Search for the cell housing the specified text and yield its (X, Y) center coordinate. 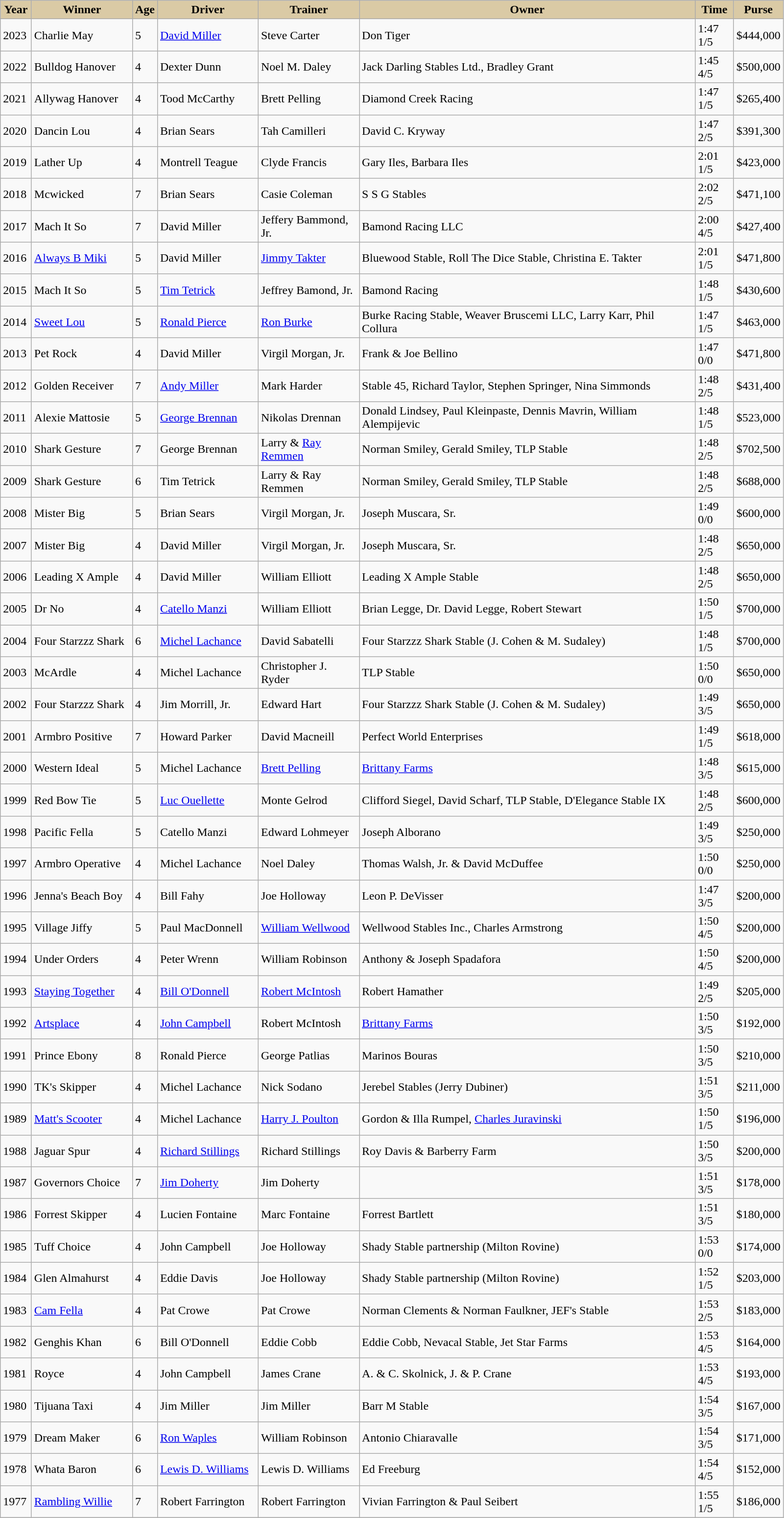
Burke Racing Stable, Weaver Bruscemi LLC, Larry Karr, Phil Collura (527, 321)
Alexie Mattosie (82, 417)
1991 (16, 1055)
Paul MacDonnell (208, 928)
Dr No (82, 609)
1984 (16, 1278)
$183,000 (758, 1310)
Bulldog Hanover (82, 67)
A. & C. Skolnick, J. & P. Crane (527, 1374)
1:47 2/5 (715, 130)
1977 (16, 1501)
Barr M Stable (527, 1405)
Charlie May (82, 35)
Noel Daley (309, 863)
Don Tiger (527, 35)
1:55 1/5 (715, 1501)
Noel M. Daley (309, 67)
2013 (16, 354)
Glen Almahurst (82, 1278)
Jack Darling Stables Ltd., Bradley Grant (527, 67)
Dexter Dunn (208, 67)
Leon P. DeVisser (527, 896)
2003 (16, 672)
Driver (208, 10)
Perfect World Enterprises (527, 736)
Armbro Positive (82, 736)
1998 (16, 832)
Stable 45, Richard Taylor, Stephen Springer, Nina Simmonds (527, 385)
2001 (16, 736)
Jim Morrill, Jr. (208, 705)
Eddie Cobb (309, 1342)
2018 (16, 194)
$618,000 (758, 736)
Jeffrey Bamond, Jr. (309, 290)
2016 (16, 258)
$210,000 (758, 1055)
2002 (16, 705)
Peter Wrenn (208, 959)
1978 (16, 1470)
1:47 0/0 (715, 354)
Armbro Operative (82, 863)
Leading X Ample Stable (527, 577)
Jerebel Stables (Jerry Dubiner) (527, 1087)
Time (715, 10)
Bamond Racing (527, 290)
Tuff Choice (82, 1247)
David Sabatelli (309, 641)
Bluewood Stable, Roll The Dice Stable, Christina E. Takter (527, 258)
$463,000 (758, 321)
Ron Waples (208, 1438)
$431,400 (758, 385)
1989 (16, 1119)
Whata Baron (82, 1470)
Clifford Siegel, David Scharf, TLP Stable, D'Elegance Stable IX (527, 800)
Wellwood Stables Inc., Charles Armstrong (527, 928)
2:02 2/5 (715, 194)
$174,000 (758, 1247)
8 (145, 1055)
David C. Kryway (527, 130)
James Crane (309, 1374)
2008 (16, 514)
Nick Sodano (309, 1087)
Always B Miki (82, 258)
Thomas Walsh, Jr. & David McDuffee (527, 863)
Antonio Chiaravalle (527, 1438)
Forrest Skipper (82, 1214)
2020 (16, 130)
Sweet Lou (82, 321)
1982 (16, 1342)
2006 (16, 577)
1:49 2/5 (715, 992)
2021 (16, 99)
Gordon & Illa Rumpel, Charles Juravinski (527, 1119)
Lather Up (82, 163)
$430,600 (758, 290)
1990 (16, 1087)
$615,000 (758, 768)
1979 (16, 1438)
$164,000 (758, 1342)
2005 (16, 609)
2015 (16, 290)
Leading X Ample (82, 577)
Age (145, 10)
William Wellwood (309, 928)
$192,000 (758, 1023)
Howard Parker (208, 736)
Royce (82, 1374)
1985 (16, 1247)
Harry J. Poulton (309, 1119)
$423,000 (758, 163)
1995 (16, 928)
1:52 1/5 (715, 1278)
$444,000 (758, 35)
1:47 3/5 (715, 896)
1983 (16, 1310)
George Patlias (309, 1055)
Jenna's Beach Boy (82, 896)
2023 (16, 35)
Mark Harder (309, 385)
Christopher J. Ryder (309, 672)
Jeffery Bammond, Jr. (309, 226)
2014 (16, 321)
1988 (16, 1151)
2012 (16, 385)
Bill Fahy (208, 896)
$688,000 (758, 481)
$523,000 (758, 417)
$211,000 (758, 1087)
Forrest Bartlett (527, 1214)
Rambling Willie (82, 1501)
Vivian Farrington & Paul Seibert (527, 1501)
1981 (16, 1374)
Edward Lohmeyer (309, 832)
Nikolas Drennan (309, 417)
Diamond Creek Racing (527, 99)
David Macneill (309, 736)
Governors Choice (82, 1183)
Montrell Teague (208, 163)
Tood McCarthy (208, 99)
1:49 0/0 (715, 514)
Eddie Cobb, Nevacal Stable, Jet Star Farms (527, 1342)
Luc Ouellette (208, 800)
Trainer (309, 10)
$171,000 (758, 1438)
2000 (16, 768)
$180,000 (758, 1214)
1986 (16, 1214)
Owner (527, 10)
Lucien Fontaine (208, 1214)
Marc Fontaine (309, 1214)
1992 (16, 1023)
Jimmy Takter (309, 258)
Prince Ebony (82, 1055)
TK's Skipper (82, 1087)
2017 (16, 226)
2022 (16, 67)
Staying Together (82, 992)
1:45 4/5 (715, 67)
Winner (82, 10)
1997 (16, 863)
Casie Coleman (309, 194)
S S G Stables (527, 194)
Joseph Alborano (527, 832)
Tah Camilleri (309, 130)
Genghis Khan (82, 1342)
1:53 2/5 (715, 1310)
Donald Lindsey, Paul Kleinpaste, Dennis Mavrin, William Alempijevic (527, 417)
Anthony & Joseph Spadafora (527, 959)
1999 (16, 800)
$186,000 (758, 1501)
$500,000 (758, 67)
Purse (758, 10)
1:49 1/5 (715, 736)
2:00 4/5 (715, 226)
1:48 3/5 (715, 768)
Cam Fella (82, 1310)
Norman Clements & Norman Faulkner, JEF's Stable (527, 1310)
$205,000 (758, 992)
2011 (16, 417)
$152,000 (758, 1470)
Pet Rock (82, 354)
$702,500 (758, 450)
Western Ideal (82, 768)
2019 (16, 163)
$167,000 (758, 1405)
$391,300 (758, 130)
$265,400 (758, 99)
Brian Legge, Dr. David Legge, Robert Stewart (527, 609)
$427,400 (758, 226)
$193,000 (758, 1374)
TLP Stable (527, 672)
Jaguar Spur (82, 1151)
$178,000 (758, 1183)
Robert Hamather (527, 992)
Matt's Scooter (82, 1119)
1994 (16, 959)
Gary Iles, Barbara Iles (527, 163)
$203,000 (758, 1278)
Roy Davis & Barberry Farm (527, 1151)
$196,000 (758, 1119)
Under Orders (82, 959)
Bamond Racing LLC (527, 226)
1996 (16, 896)
Year (16, 10)
2010 (16, 450)
Pacific Fella (82, 832)
$471,100 (758, 194)
Mcwicked (82, 194)
Andy Miller (208, 385)
2007 (16, 545)
Monte Gelrod (309, 800)
1993 (16, 992)
Golden Receiver (82, 385)
Dream Maker (82, 1438)
Allywag Hanover (82, 99)
1:54 4/5 (715, 1470)
Clyde Francis (309, 163)
Artsplace (82, 1023)
McArdle (82, 672)
Steve Carter (309, 35)
Edward Hart (309, 705)
Village Jiffy (82, 928)
Eddie Davis (208, 1278)
Marinos Bouras (527, 1055)
Ron Burke (309, 321)
Ed Freeburg (527, 1470)
Red Bow Tie (82, 800)
1:53 0/0 (715, 1247)
1980 (16, 1405)
1987 (16, 1183)
2009 (16, 481)
Tijuana Taxi (82, 1405)
Dancin Lou (82, 130)
2004 (16, 641)
Frank & Joe Bellino (527, 354)
